Return the [x, y] coordinate for the center point of the cell that contains the specified text.  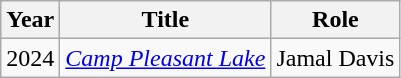
Role [336, 20]
Camp Pleasant Lake [166, 58]
Jamal Davis [336, 58]
2024 [30, 58]
Year [30, 20]
Title [166, 20]
